For the text-containing cell, return its midpoint in [x, y] coordinate format. 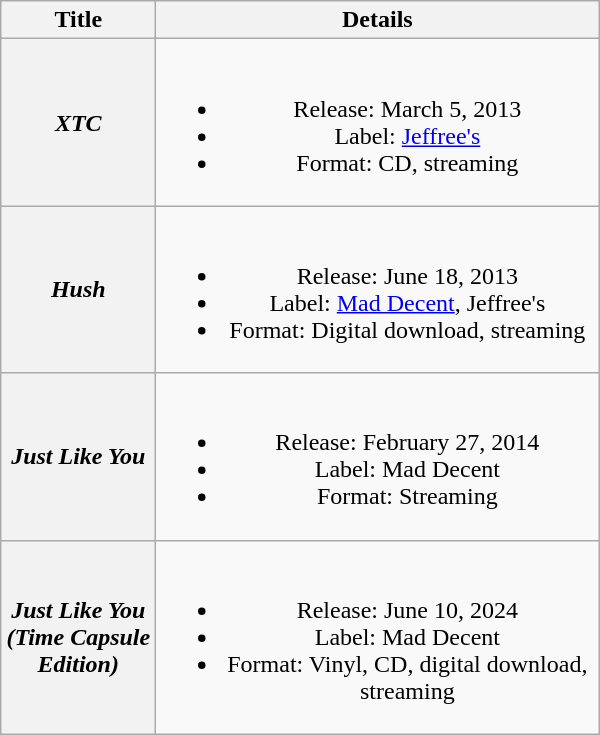
Just Like You (Time Capsule Edition) [78, 637]
XTC [78, 122]
Just Like You [78, 456]
Details [378, 20]
Title [78, 20]
Release: June 10, 2024Label: Mad DecentFormat: Vinyl, CD, digital download, streaming [378, 637]
Release: June 18, 2013Label: Mad Decent, Jeffree'sFormat: Digital download, streaming [378, 290]
Hush [78, 290]
Release: March 5, 2013Label: Jeffree'sFormat: CD, streaming [378, 122]
Release: February 27, 2014Label: Mad DecentFormat: Streaming [378, 456]
